Locate the cell with the specified text and output its [X, Y] center coordinate. 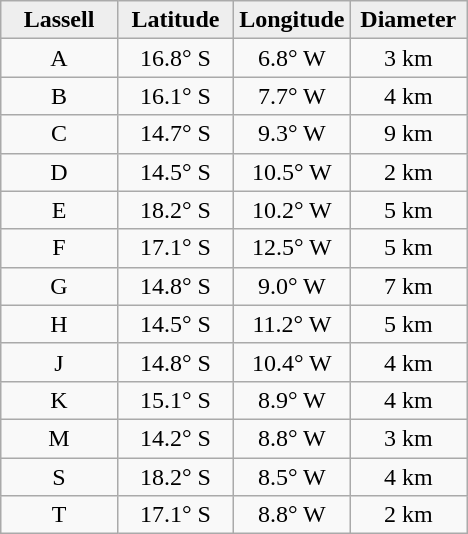
C [59, 134]
J [59, 362]
7 km [408, 286]
A [59, 58]
D [59, 172]
Latitude [175, 20]
Diameter [408, 20]
F [59, 248]
14.7° S [175, 134]
8.9° W [292, 400]
12.5° W [292, 248]
7.7° W [292, 96]
15.1° S [175, 400]
Lassell [59, 20]
8.5° W [292, 477]
Longitude [292, 20]
9.3° W [292, 134]
B [59, 96]
9 km [408, 134]
10.5° W [292, 172]
6.8° W [292, 58]
9.0° W [292, 286]
E [59, 210]
M [59, 438]
10.4° W [292, 362]
K [59, 400]
G [59, 286]
16.1° S [175, 96]
H [59, 324]
S [59, 477]
11.2° W [292, 324]
14.2° S [175, 438]
16.8° S [175, 58]
T [59, 515]
10.2° W [292, 210]
